Find where the given text appears and provide that cell's center as [X, Y] coordinate. 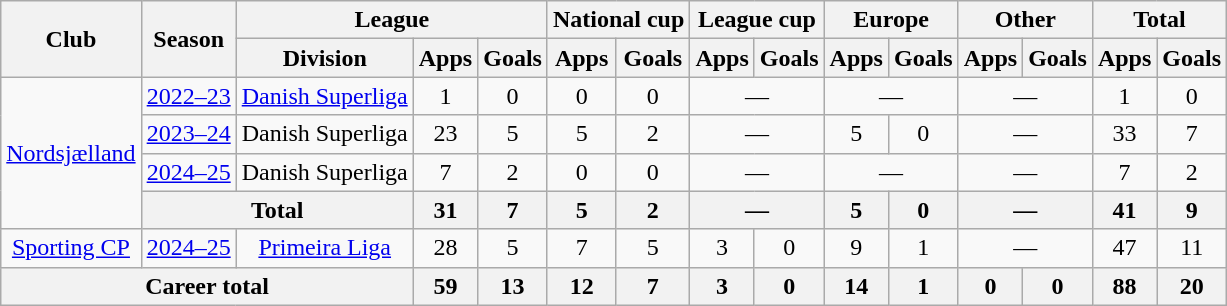
League [392, 20]
National cup [618, 20]
33 [1124, 134]
88 [1124, 286]
14 [856, 286]
Club [71, 39]
11 [1192, 248]
28 [445, 248]
20 [1192, 286]
13 [513, 286]
2022–23 [188, 96]
Nordsjælland [71, 153]
59 [445, 286]
Sporting CP [71, 248]
Season [188, 39]
League cup [757, 20]
Career total [207, 286]
23 [445, 134]
41 [1124, 210]
2023–24 [188, 134]
Primeira Liga [324, 248]
Other [1025, 20]
Europe [891, 20]
12 [581, 286]
Division [324, 58]
47 [1124, 248]
31 [445, 210]
